Scan for the cell matching the given text and deliver its (x, y) coordinate at center. 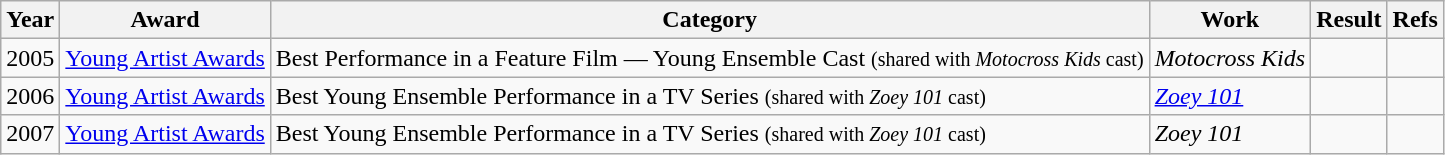
Result (1349, 20)
2007 (30, 134)
Year (30, 20)
2005 (30, 58)
2006 (30, 96)
Award (165, 20)
Refs (1415, 20)
Motocross Kids (1230, 58)
Work (1230, 20)
Category (710, 20)
Best Performance in a Feature Film — Young Ensemble Cast (shared with Motocross Kids cast) (710, 58)
